Determine the [X, Y] coordinate at the center of the cell enclosing the given text.  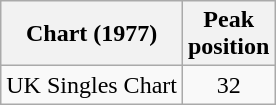
UK Singles Chart [92, 85]
32 [228, 85]
Chart (1977) [92, 34]
Peakposition [228, 34]
